Detect which cell encompasses the target text, then output its [x, y] center coordinate. 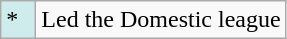
* [18, 20]
Led the Domestic league [161, 20]
